Locate the cell with the specified text and output its [X, Y] center coordinate. 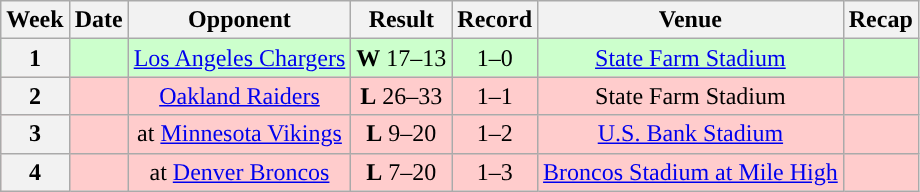
Broncos Stadium at Mile High [691, 172]
1 [35, 58]
Los Angeles Chargers [240, 58]
3 [35, 134]
2 [35, 96]
U.S. Bank Stadium [691, 134]
Venue [691, 20]
L 26–33 [402, 96]
1–3 [495, 172]
Record [495, 20]
L 7–20 [402, 172]
at Denver Broncos [240, 172]
Oakland Raiders [240, 96]
Recap [880, 20]
L 9–20 [402, 134]
1–2 [495, 134]
4 [35, 172]
1–1 [495, 96]
W 17–13 [402, 58]
1–0 [495, 58]
at Minnesota Vikings [240, 134]
Week [35, 20]
Result [402, 20]
Opponent [240, 20]
Date [98, 20]
